Provide the (x, y) coordinate of the cell's center where the given text is located.  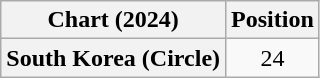
24 (273, 58)
Position (273, 20)
South Korea (Circle) (114, 58)
Chart (2024) (114, 20)
